Determine the (X, Y) coordinate at the center of the cell enclosing the given text.  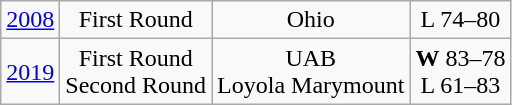
First Round (136, 20)
Ohio (311, 20)
W 83–78 L 61–83 (460, 72)
UAB Loyola Marymount (311, 72)
2019 (30, 72)
2008 (30, 20)
First Round Second Round (136, 72)
L 74–80 (460, 20)
